Pinpoint the cell where the given text exists, returning its (X, Y) midpoint coordinate. 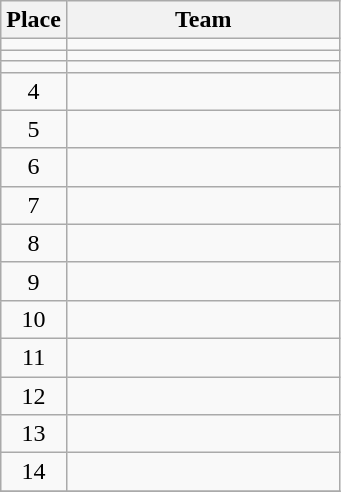
12 (34, 395)
8 (34, 243)
Team (203, 20)
9 (34, 281)
14 (34, 472)
Place (34, 20)
10 (34, 319)
7 (34, 205)
6 (34, 167)
13 (34, 434)
4 (34, 91)
5 (34, 129)
11 (34, 357)
